Return the (x, y) coordinate for the center point of the cell that contains the specified text.  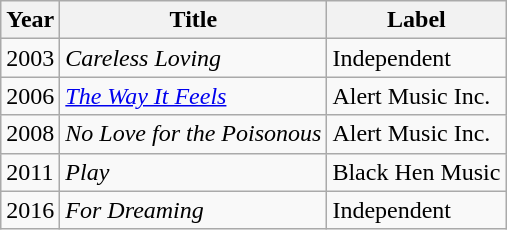
Black Hen Music (416, 172)
2003 (30, 58)
Label (416, 20)
Title (194, 20)
2008 (30, 134)
Careless Loving (194, 58)
2011 (30, 172)
The Way It Feels (194, 96)
Year (30, 20)
For Dreaming (194, 210)
No Love for the Poisonous (194, 134)
Play (194, 172)
2006 (30, 96)
2016 (30, 210)
